Return the (x, y) coordinate for the center point of the cell that contains the specified text.  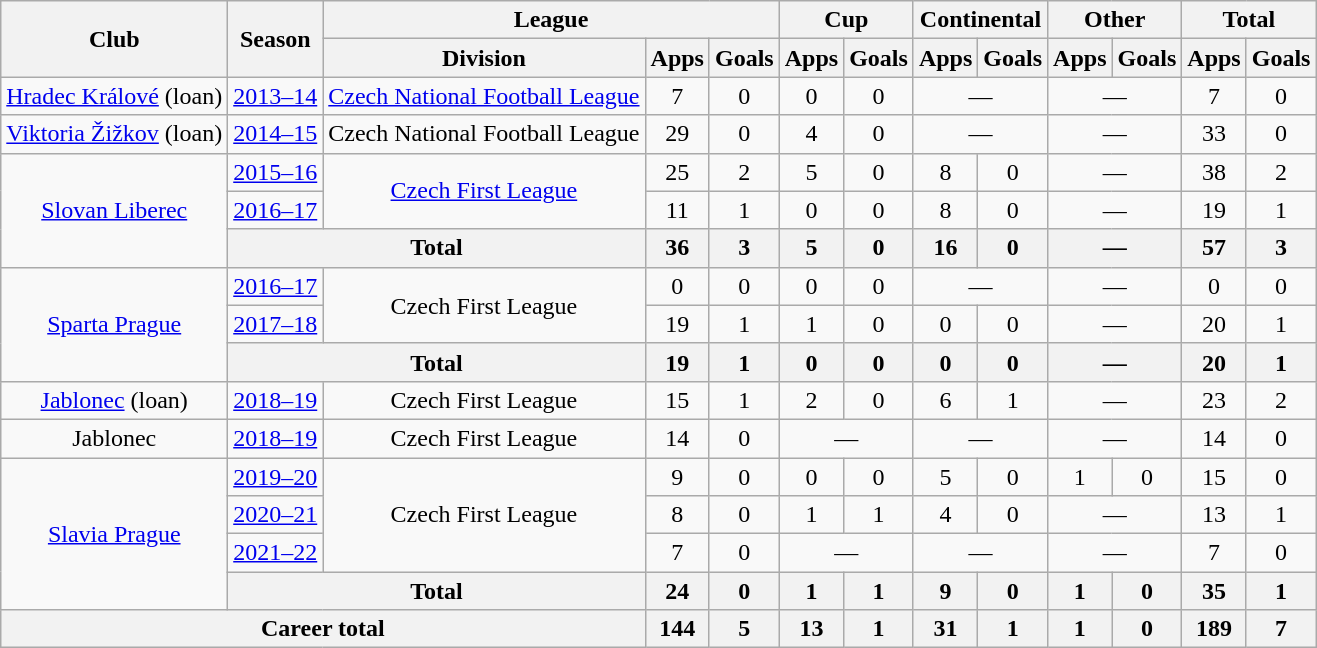
2020–21 (276, 515)
144 (677, 629)
2021–22 (276, 553)
Slavia Prague (114, 534)
2017–18 (276, 324)
Slovan Liberec (114, 210)
Continental (980, 20)
36 (677, 248)
Viktoria Žižkov (loan) (114, 134)
189 (1214, 629)
29 (677, 134)
Hradec Králové (loan) (114, 96)
Division (484, 58)
2013–14 (276, 96)
Jablonec (loan) (114, 400)
League (551, 20)
24 (677, 591)
Other (1115, 20)
Sparta Prague (114, 324)
Club (114, 39)
25 (677, 172)
31 (945, 629)
Career total (323, 629)
2019–20 (276, 477)
6 (945, 400)
38 (1214, 172)
Season (276, 39)
2015–16 (276, 172)
23 (1214, 400)
33 (1214, 134)
Jablonec (114, 438)
57 (1214, 248)
Cup (846, 20)
11 (677, 210)
35 (1214, 591)
2014–15 (276, 134)
16 (945, 248)
